Identify which cell holds the provided text, then report its (x, y) central coordinate. 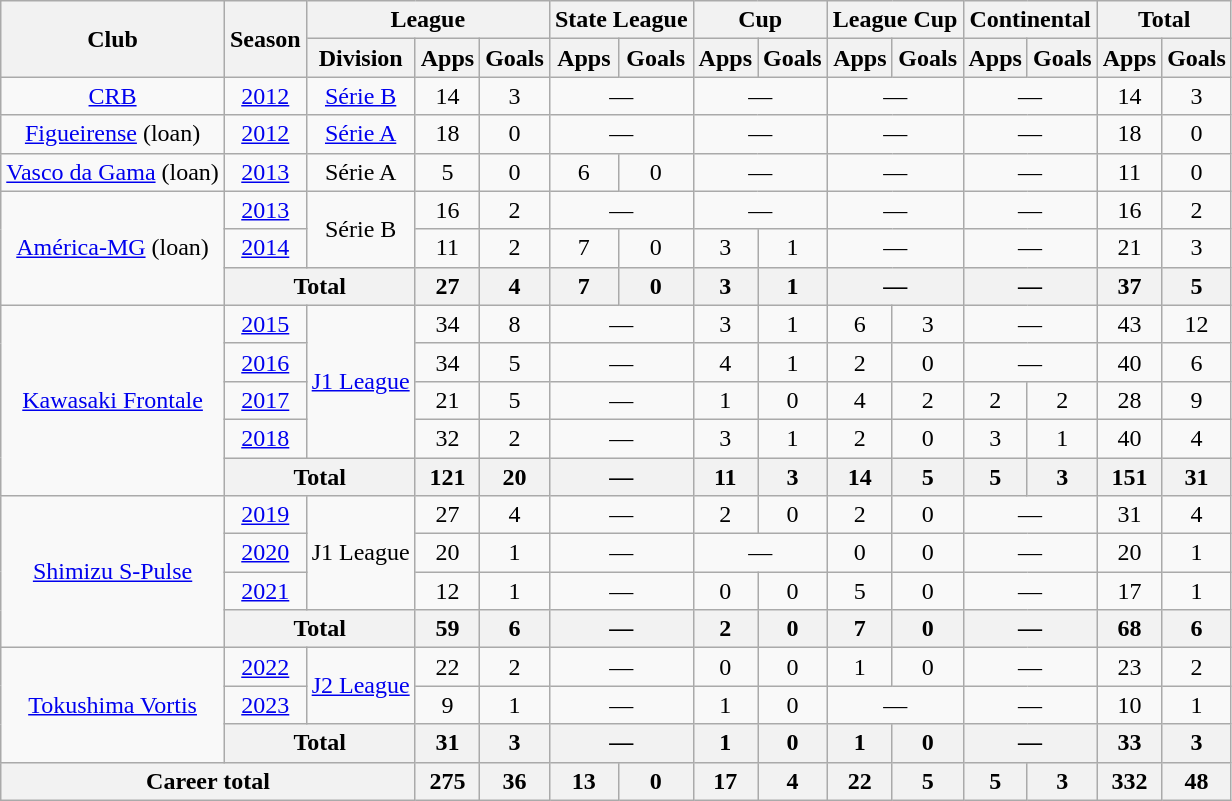
2022 (265, 667)
121 (447, 477)
2019 (265, 515)
68 (1129, 629)
2021 (265, 591)
Division (360, 58)
Kawasaki Frontale (113, 400)
Vasco da Gama (loan) (113, 172)
Figueirense (loan) (113, 134)
2016 (265, 362)
332 (1129, 781)
Shimizu S-Pulse (113, 572)
Cup (760, 20)
32 (447, 438)
8 (515, 324)
Career total (208, 781)
2023 (265, 705)
2014 (265, 248)
33 (1129, 743)
37 (1129, 286)
59 (447, 629)
10 (1129, 705)
League (428, 20)
Club (113, 39)
13 (584, 781)
América-MG (loan) (113, 248)
State League (621, 20)
2017 (265, 400)
League Cup (895, 20)
CRB (113, 96)
275 (447, 781)
151 (1129, 477)
2020 (265, 553)
2015 (265, 324)
23 (1129, 667)
Continental (1030, 20)
Tokushima Vortis (113, 705)
43 (1129, 324)
2018 (265, 438)
Season (265, 39)
48 (1197, 781)
28 (1129, 400)
36 (515, 781)
J2 League (360, 686)
